Provide the (x, y) coordinate of the cell's center where the given text is located.  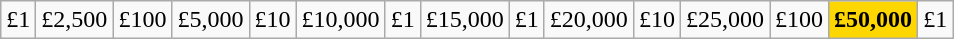
£5,000 (210, 20)
£15,000 (464, 20)
£25,000 (724, 20)
£20,000 (588, 20)
£10,000 (340, 20)
£2,500 (74, 20)
£50,000 (874, 20)
